Determine the [x, y] coordinate at the center of the cell enclosing the given text.  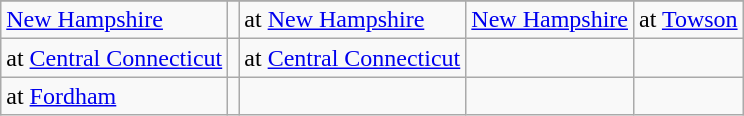
at New Hampshire [352, 20]
at Fordham [114, 96]
at Towson [688, 20]
